Search for the cell housing the specified text and yield its [x, y] center coordinate. 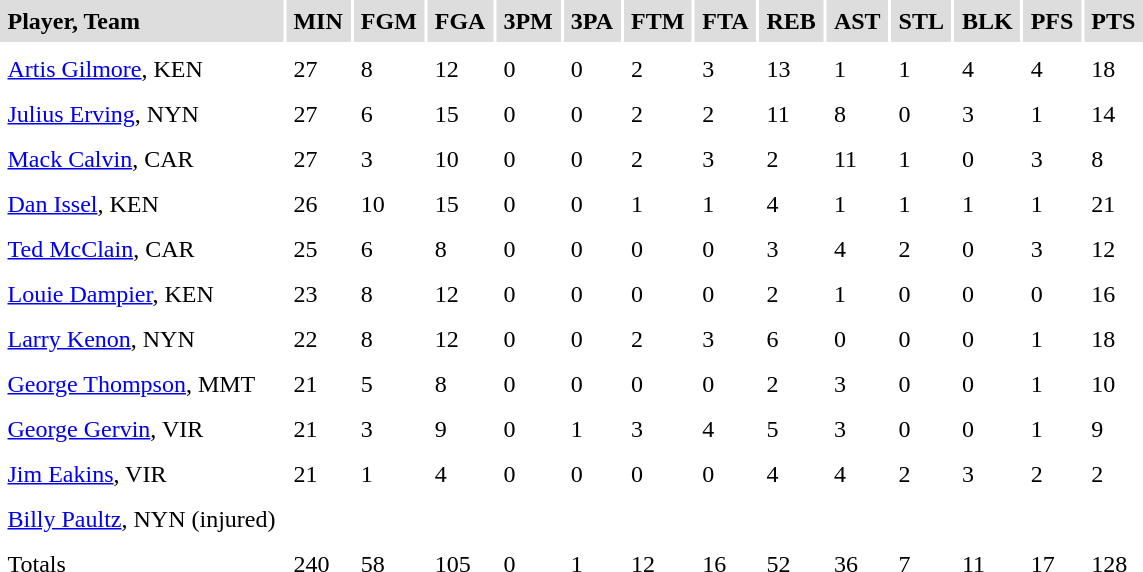
Ted McClain, CAR [142, 249]
Julius Erving, NYN [142, 114]
26 [318, 204]
FGA [460, 21]
PTS [1114, 21]
PFS [1052, 21]
16 [1114, 294]
22 [318, 339]
25 [318, 249]
FTM [657, 21]
Billy Paultz, NYN (injured) [142, 519]
STL [921, 21]
Player, Team [142, 21]
REB [791, 21]
George Thompson, MMT [142, 384]
14 [1114, 114]
George Gervin, VIR [142, 429]
AST [857, 21]
MIN [318, 21]
Mack Calvin, CAR [142, 159]
Louie Dampier, KEN [142, 294]
BLK [987, 21]
23 [318, 294]
Larry Kenon, NYN [142, 339]
FGM [388, 21]
Dan Issel, KEN [142, 204]
13 [791, 69]
3PA [592, 21]
FTA [726, 21]
Jim Eakins, VIR [142, 474]
3PM [528, 21]
Artis Gilmore, KEN [142, 69]
